Capture the cell that displays the provided text and extract its [x, y] central coordinate. 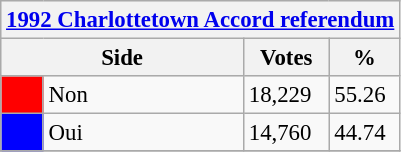
Votes [286, 58]
Non [143, 95]
Side [122, 58]
44.74 [364, 133]
55.26 [364, 95]
18,229 [286, 95]
14,760 [286, 133]
1992 Charlottetown Accord referendum [200, 20]
% [364, 58]
Oui [143, 133]
